Scan for the cell matching the given text and deliver its [x, y] coordinate at center. 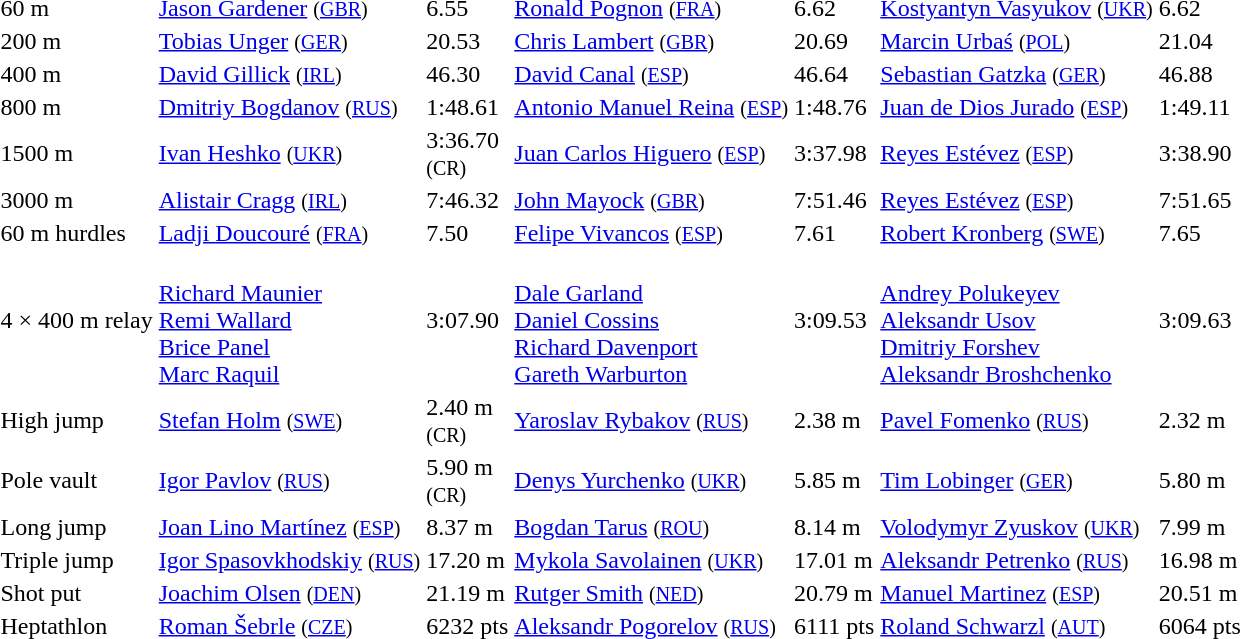
Bogdan Tarus (ROU) [652, 527]
20.79 m [834, 593]
Alistair Cragg (IRL) [290, 200]
Yaroslav Rybakov (RUS) [652, 420]
Ladji Doucouré (FRA) [290, 233]
Robert Kronberg (SWE) [1016, 233]
Richard MaunierRemi WallardBrice PanelMarc Raquil [290, 320]
Igor Pavlov (RUS) [290, 480]
3:07.90 [468, 320]
Andrey PolukeyevAleksandr UsovDmitriy ForshevAleksandr Broshchenko [1016, 320]
Manuel Martinez (ESP) [1016, 593]
7.50 [468, 233]
3:37.98 [834, 154]
20.69 [834, 41]
John Mayock (GBR) [652, 200]
1:48.76 [834, 107]
Joachim Olsen (DEN) [290, 593]
5.90 m(CR) [468, 480]
Marcin Urbaś (POL) [1016, 41]
Tim Lobinger (GER) [1016, 480]
5.85 m [834, 480]
8.37 m [468, 527]
Tobias Unger (GER) [290, 41]
17.01 m [834, 560]
Volodymyr Zyuskov (UKR) [1016, 527]
Antonio Manuel Reina (ESP) [652, 107]
3:36.70(CR) [468, 154]
Chris Lambert (GBR) [652, 41]
2.40 m(CR) [468, 420]
7:51.46 [834, 200]
7.61 [834, 233]
7:46.32 [468, 200]
21.19 m [468, 593]
46.64 [834, 74]
Dale GarlandDaniel CossinsRichard DavenportGareth Warburton [652, 320]
Rutger Smith (NED) [652, 593]
David Gillick (IRL) [290, 74]
2.38 m [834, 420]
3:09.53 [834, 320]
Pavel Fomenko (RUS) [1016, 420]
17.20 m [468, 560]
Juan de Dios Jurado (ESP) [1016, 107]
20.53 [468, 41]
46.30 [468, 74]
Mykola Savolainen (UKR) [652, 560]
Stefan Holm (SWE) [290, 420]
Joan Lino Martínez (ESP) [290, 527]
Aleksandr Petrenko (RUS) [1016, 560]
8.14 m [834, 527]
Denys Yurchenko (UKR) [652, 480]
Felipe Vivancos (ESP) [652, 233]
Sebastian Gatzka (GER) [1016, 74]
Juan Carlos Higuero (ESP) [652, 154]
Ivan Heshko (UKR) [290, 154]
David Canal (ESP) [652, 74]
1:48.61 [468, 107]
Igor Spasovkhodskiy (RUS) [290, 560]
Dmitriy Bogdanov (RUS) [290, 107]
